Pinpoint the cell where the given text exists, returning its [X, Y] midpoint coordinate. 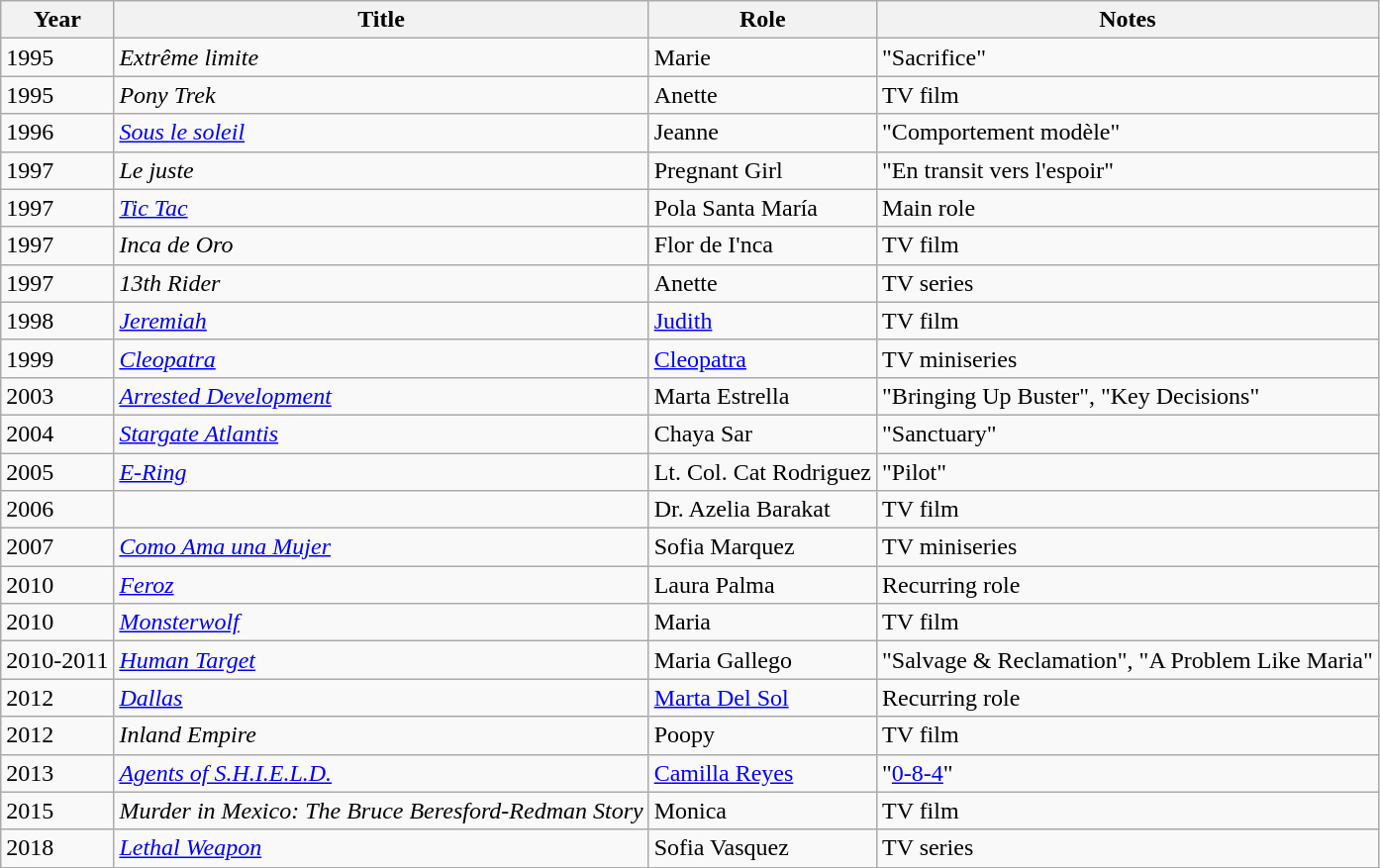
"Comportement modèle" [1129, 133]
Tic Tac [381, 208]
Poopy [762, 735]
Lethal Weapon [381, 848]
Camilla Reyes [762, 773]
Inland Empire [381, 735]
Marie [762, 57]
2015 [57, 811]
Murder in Mexico: The Bruce Beresford-Redman Story [381, 811]
"Sanctuary" [1129, 434]
Le juste [381, 170]
"Pilot" [1129, 472]
Marta Estrella [762, 396]
E-Ring [381, 472]
Marta Del Sol [762, 698]
1996 [57, 133]
Role [762, 20]
Pony Trek [381, 95]
1998 [57, 321]
Chaya Sar [762, 434]
Title [381, 20]
Notes [1129, 20]
13th Rider [381, 283]
2013 [57, 773]
Inca de Oro [381, 245]
Dallas [381, 698]
Sofia Vasquez [762, 848]
Jeanne [762, 133]
Judith [762, 321]
Human Target [381, 660]
2007 [57, 547]
Laura Palma [762, 585]
Dr. Azelia Barakat [762, 510]
"0-8-4" [1129, 773]
Main role [1129, 208]
2010-2011 [57, 660]
Arrested Development [381, 396]
Sofia Marquez [762, 547]
"Sacrifice" [1129, 57]
Pregnant Girl [762, 170]
Lt. Col. Cat Rodriguez [762, 472]
2006 [57, 510]
2003 [57, 396]
Stargate Atlantis [381, 434]
"Salvage & Reclamation", "A Problem Like Maria" [1129, 660]
Feroz [381, 585]
2005 [57, 472]
"Bringing Up Buster", "Key Decisions" [1129, 396]
Jeremiah [381, 321]
Extrême limite [381, 57]
Como Ama una Mujer [381, 547]
Monsterwolf [381, 623]
1999 [57, 358]
Sous le soleil [381, 133]
Maria Gallego [762, 660]
Agents of S.H.I.E.L.D. [381, 773]
Year [57, 20]
Flor de I'nca [762, 245]
Monica [762, 811]
Pola Santa María [762, 208]
2018 [57, 848]
Maria [762, 623]
"En transit vers l'espoir" [1129, 170]
2004 [57, 434]
